Scan for the cell matching the given text and deliver its (x, y) coordinate at center. 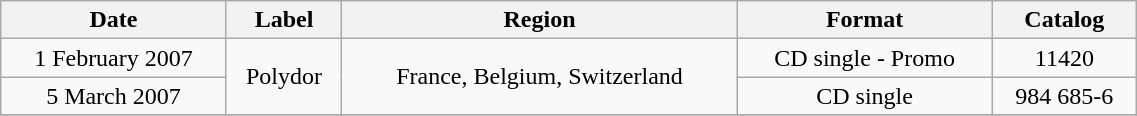
1 February 2007 (114, 58)
CD single (864, 96)
Format (864, 20)
Catalog (1064, 20)
Polydor (284, 77)
France, Belgium, Switzerland (540, 77)
5 March 2007 (114, 96)
CD single - Promo (864, 58)
984 685-6 (1064, 96)
Region (540, 20)
Date (114, 20)
11420 (1064, 58)
Label (284, 20)
